Capture the cell that displays the provided text and extract its [X, Y] central coordinate. 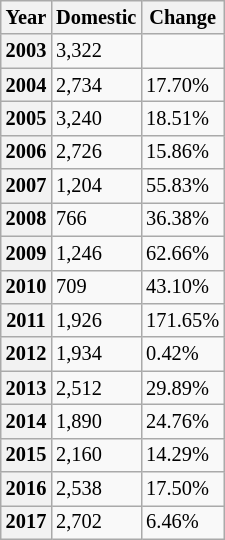
2014 [26, 421]
55.83% [182, 186]
2,702 [96, 522]
Year [26, 17]
29.89% [182, 388]
766 [96, 219]
2,512 [96, 388]
6.46% [182, 522]
2017 [26, 522]
2,734 [96, 85]
1,934 [96, 354]
1,246 [96, 253]
Change [182, 17]
171.65% [182, 320]
2012 [26, 354]
2010 [26, 287]
0.42% [182, 354]
15.86% [182, 152]
2016 [26, 489]
2007 [26, 186]
62.66% [182, 253]
17.70% [182, 85]
2005 [26, 118]
2006 [26, 152]
1,890 [96, 421]
2,726 [96, 152]
2009 [26, 253]
2013 [26, 388]
2008 [26, 219]
24.76% [182, 421]
3,240 [96, 118]
1,926 [96, 320]
709 [96, 287]
36.38% [182, 219]
17.50% [182, 489]
2003 [26, 51]
43.10% [182, 287]
2,538 [96, 489]
1,204 [96, 186]
2011 [26, 320]
18.51% [182, 118]
Domestic [96, 17]
2004 [26, 85]
14.29% [182, 455]
3,322 [96, 51]
2,160 [96, 455]
2015 [26, 455]
